Find where the given text appears and provide that cell's center as (X, Y) coordinate. 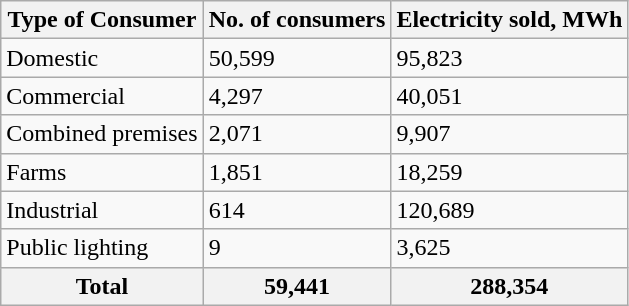
Total (102, 286)
9 (297, 248)
Type of Consumer (102, 20)
1,851 (297, 172)
59,441 (297, 286)
9,907 (510, 134)
40,051 (510, 96)
120,689 (510, 210)
Public lighting (102, 248)
Domestic (102, 58)
Combined premises (102, 134)
614 (297, 210)
Commercial (102, 96)
3,625 (510, 248)
Electricity sold, MWh (510, 20)
2,071 (297, 134)
4,297 (297, 96)
288,354 (510, 286)
95,823 (510, 58)
18,259 (510, 172)
No. of consumers (297, 20)
50,599 (297, 58)
Farms (102, 172)
Industrial (102, 210)
